Provide the (X, Y) coordinate of the cell's center where the given text is located.  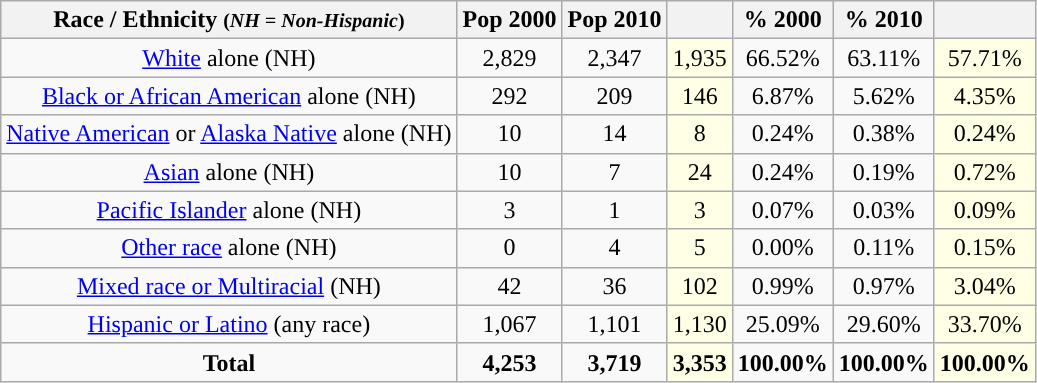
0.19% (884, 172)
0.38% (884, 134)
0.97% (884, 286)
3,719 (614, 362)
0.72% (984, 172)
63.11% (884, 58)
57.71% (984, 58)
% 2010 (884, 20)
Other race alone (NH) (229, 248)
5 (700, 248)
0.11% (884, 248)
25.09% (782, 324)
292 (510, 96)
3.04% (984, 286)
2,829 (510, 58)
0.00% (782, 248)
Pop 2000 (510, 20)
6.87% (782, 96)
0.99% (782, 286)
146 (700, 96)
24 (700, 172)
1,101 (614, 324)
Native American or Alaska Native alone (NH) (229, 134)
14 (614, 134)
0.15% (984, 248)
Asian alone (NH) (229, 172)
0.09% (984, 210)
66.52% (782, 58)
4,253 (510, 362)
29.60% (884, 324)
0.07% (782, 210)
1,935 (700, 58)
3,353 (700, 362)
1,067 (510, 324)
2,347 (614, 58)
Pacific Islander alone (NH) (229, 210)
7 (614, 172)
White alone (NH) (229, 58)
0.03% (884, 210)
Hispanic or Latino (any race) (229, 324)
209 (614, 96)
Pop 2010 (614, 20)
102 (700, 286)
Race / Ethnicity (NH = Non-Hispanic) (229, 20)
Black or African American alone (NH) (229, 96)
% 2000 (782, 20)
33.70% (984, 324)
8 (700, 134)
Mixed race or Multiracial (NH) (229, 286)
Total (229, 362)
42 (510, 286)
4.35% (984, 96)
4 (614, 248)
0 (510, 248)
1,130 (700, 324)
36 (614, 286)
1 (614, 210)
5.62% (884, 96)
